Return the (x, y) coordinate for the center point of the cell that contains the specified text.  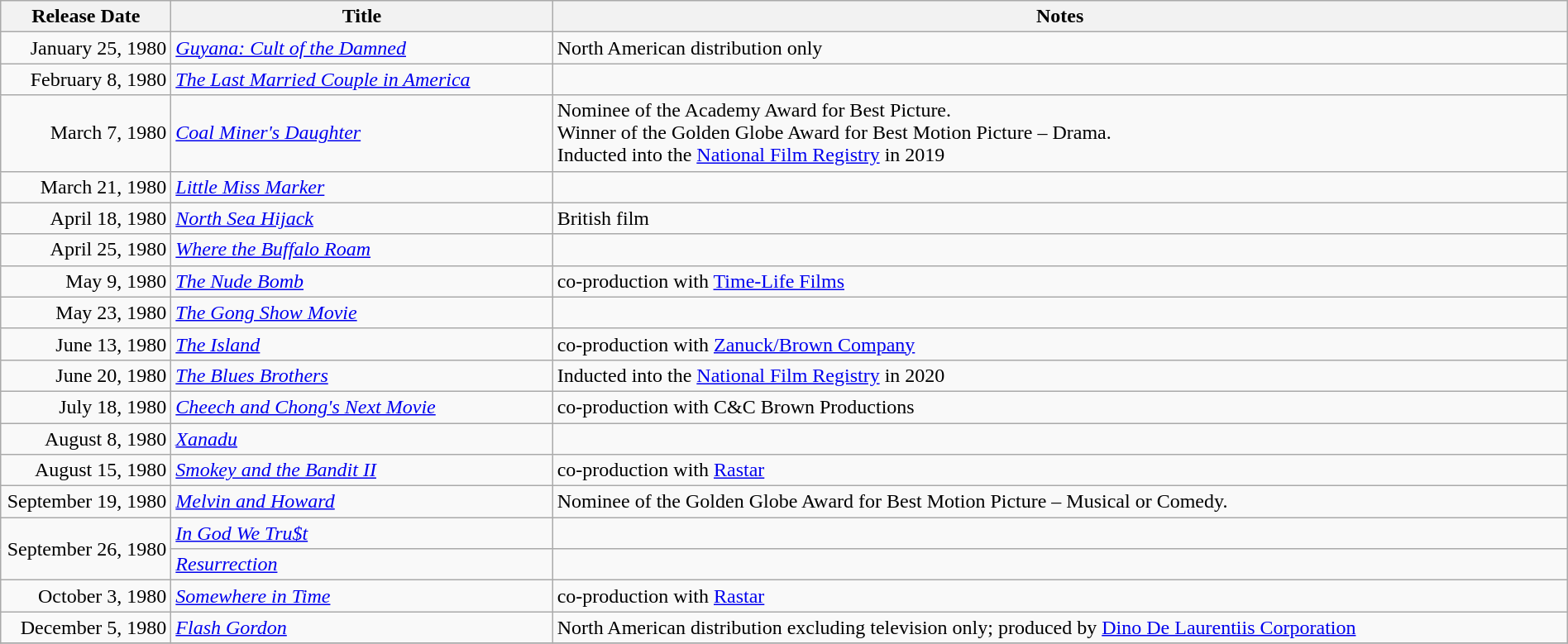
Somewhere in Time (362, 596)
February 8, 1980 (86, 79)
In God We Tru$t (362, 533)
May 9, 1980 (86, 281)
North Sea Hijack (362, 218)
Coal Miner's Daughter (362, 133)
co-production with C&C Brown Productions (1060, 407)
December 5, 1980 (86, 627)
Where the Buffalo Roam (362, 250)
Xanadu (362, 439)
Inducted into the National Film Registry in 2020 (1060, 375)
British film (1060, 218)
North American distribution only (1060, 48)
Notes (1060, 17)
May 23, 1980 (86, 312)
March 21, 1980 (86, 187)
January 25, 1980 (86, 48)
North American distribution excluding television only; produced by Dino De Laurentiis Corporation (1060, 627)
Smokey and the Bandit II (362, 470)
Little Miss Marker (362, 187)
The Last Married Couple in America (362, 79)
The Gong Show Movie (362, 312)
September 19, 1980 (86, 502)
The Island (362, 344)
Nominee of the Golden Globe Award for Best Motion Picture – Musical or Comedy. (1060, 502)
August 15, 1980 (86, 470)
co-production with Zanuck/Brown Company (1060, 344)
The Nude Bomb (362, 281)
Resurrection (362, 565)
Flash Gordon (362, 627)
Cheech and Chong's Next Movie (362, 407)
Guyana: Cult of the Damned (362, 48)
June 20, 1980 (86, 375)
August 8, 1980 (86, 439)
June 13, 1980 (86, 344)
Title (362, 17)
April 18, 1980 (86, 218)
The Blues Brothers (362, 375)
March 7, 1980 (86, 133)
October 3, 1980 (86, 596)
Melvin and Howard (362, 502)
September 26, 1980 (86, 549)
Release Date (86, 17)
co-production with Time-Life Films (1060, 281)
April 25, 1980 (86, 250)
July 18, 1980 (86, 407)
